Identify which cell holds the provided text, then report its (X, Y) central coordinate. 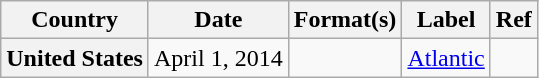
United States (75, 58)
Country (75, 20)
Ref (514, 20)
Format(s) (345, 20)
Date (218, 20)
Atlantic (446, 58)
Label (446, 20)
April 1, 2014 (218, 58)
